Capture the cell that displays the provided text and extract its [x, y] central coordinate. 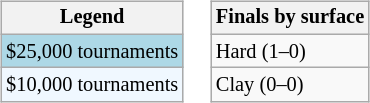
$25,000 tournaments [92, 51]
$10,000 tournaments [92, 85]
Legend [92, 18]
Hard (1–0) [290, 51]
Clay (0–0) [290, 85]
Finals by surface [290, 18]
